From the cell containing the given text, extract its center point as (X, Y) coordinate. 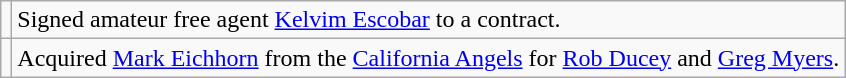
Signed amateur free agent Kelvim Escobar to a contract. (428, 20)
Acquired Mark Eichhorn from the California Angels for Rob Ducey and Greg Myers. (428, 58)
